Output the [X, Y] coordinate of the center of the cell containing the given text.  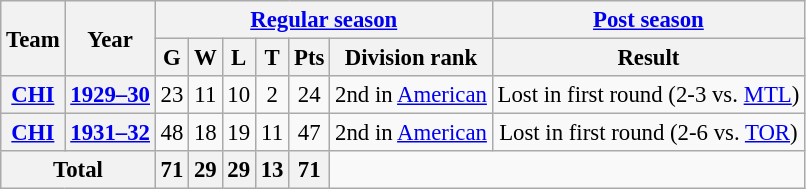
1931–32 [110, 133]
Regular season [324, 20]
Result [648, 58]
Division rank [411, 58]
24 [310, 95]
19 [238, 133]
G [172, 58]
Pts [310, 58]
T [272, 58]
Lost in first round (2-6 vs. TOR) [648, 133]
Post season [648, 20]
47 [310, 133]
2 [272, 95]
L [238, 58]
Year [110, 38]
10 [238, 95]
1929–30 [110, 95]
Total [78, 170]
13 [272, 170]
48 [172, 133]
18 [206, 133]
23 [172, 95]
Team [33, 38]
Lost in first round (2-3 vs. MTL) [648, 95]
W [206, 58]
